Pinpoint the cell where the given text exists, returning its [X, Y] midpoint coordinate. 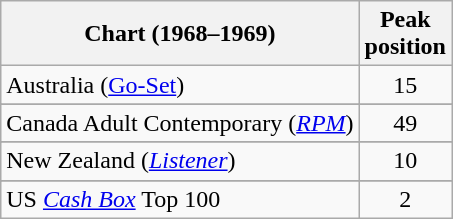
Australia (Go-Set) [180, 85]
Canada Adult Contemporary (RPM) [180, 123]
US Cash Box Top 100 [180, 199]
New Zealand (Listener) [180, 161]
15 [405, 85]
10 [405, 161]
2 [405, 199]
Peakposition [405, 34]
Chart (1968–1969) [180, 34]
49 [405, 123]
